Return [X, Y] of the center of cell containing provided text 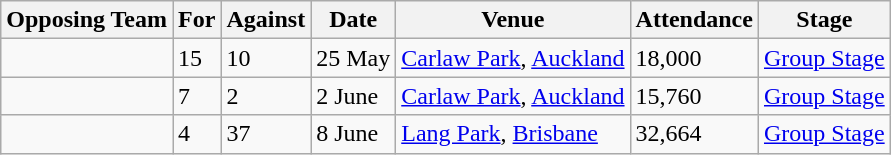
Attendance [694, 20]
15 [197, 58]
15,760 [694, 96]
18,000 [694, 58]
Date [354, 20]
8 June [354, 134]
37 [266, 134]
32,664 [694, 134]
25 May [354, 58]
10 [266, 58]
For [197, 20]
4 [197, 134]
Stage [824, 20]
Lang Park, Brisbane [513, 134]
Venue [513, 20]
7 [197, 96]
2 June [354, 96]
Opposing Team [87, 20]
Against [266, 20]
2 [266, 96]
